Capture the cell that displays the provided text and extract its [X, Y] central coordinate. 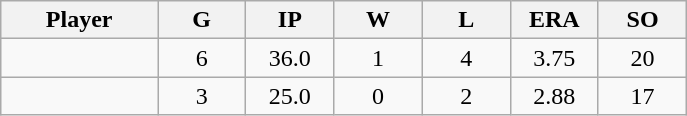
20 [642, 58]
2 [466, 96]
0 [378, 96]
G [202, 20]
SO [642, 20]
6 [202, 58]
25.0 [290, 96]
4 [466, 58]
17 [642, 96]
L [466, 20]
2.88 [554, 96]
IP [290, 20]
W [378, 20]
3 [202, 96]
36.0 [290, 58]
ERA [554, 20]
Player [80, 20]
1 [378, 58]
3.75 [554, 58]
